Output the [X, Y] coordinate of the center of the cell containing the given text.  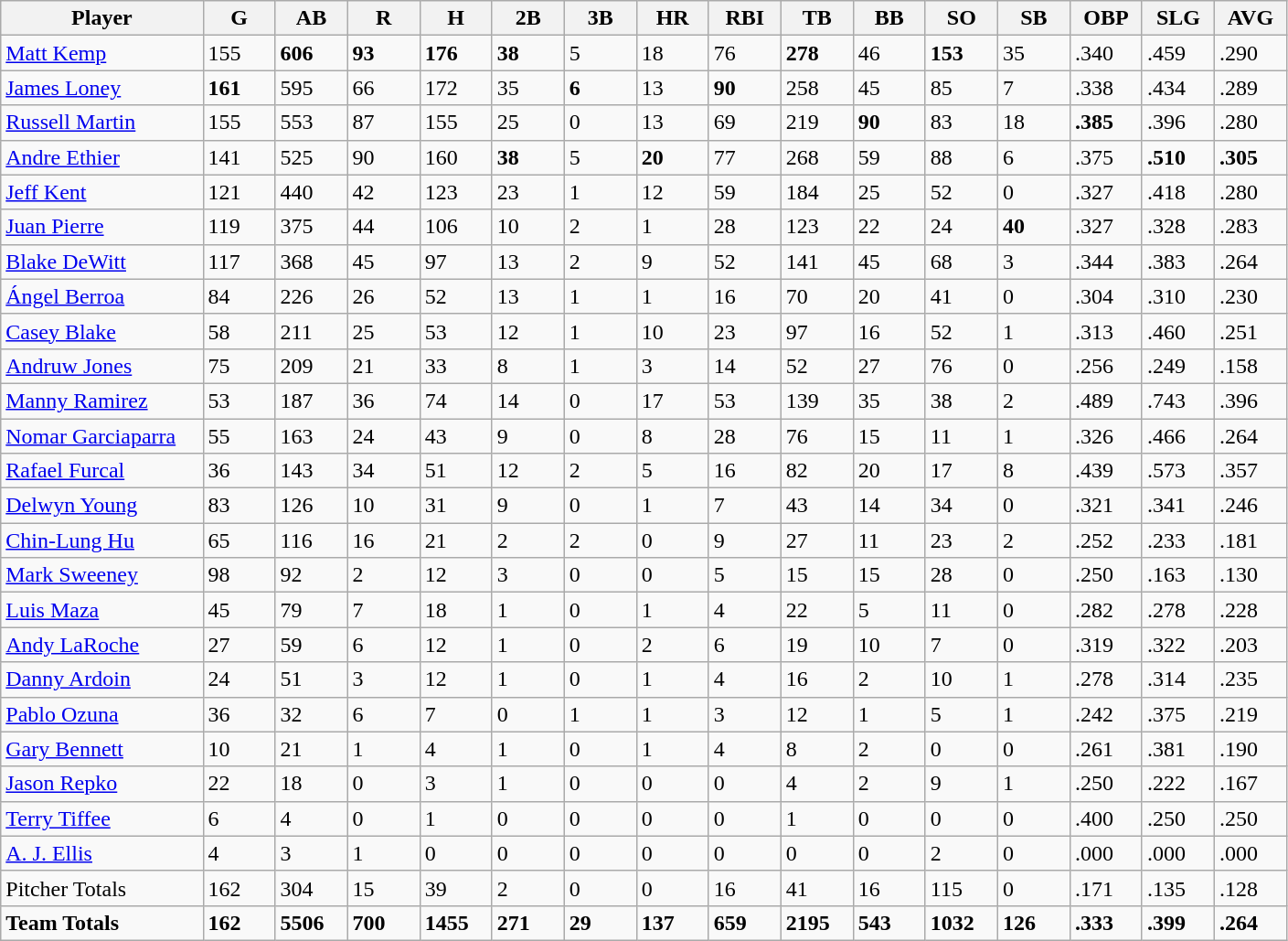
278 [817, 53]
32 [311, 714]
184 [817, 192]
40 [1033, 227]
79 [311, 610]
.381 [1177, 749]
2B [528, 18]
.130 [1251, 575]
659 [744, 923]
.489 [1106, 401]
SB [1033, 18]
.158 [1251, 366]
.439 [1106, 471]
Gary Bennett [102, 749]
.321 [1106, 506]
19 [817, 645]
187 [311, 401]
AB [311, 18]
Andy LaRoche [102, 645]
.400 [1106, 818]
.459 [1177, 53]
268 [817, 157]
TB [817, 18]
.235 [1251, 679]
.328 [1177, 227]
85 [962, 88]
.460 [1177, 331]
OBP [1106, 18]
Manny Ramirez [102, 401]
Delwyn Young [102, 506]
.203 [1251, 645]
.256 [1106, 366]
258 [817, 88]
176 [455, 53]
115 [962, 888]
.319 [1106, 645]
Terry Tiffee [102, 818]
116 [311, 540]
.290 [1251, 53]
.357 [1251, 471]
143 [311, 471]
.333 [1106, 923]
Danny Ardoin [102, 679]
.310 [1177, 296]
31 [455, 506]
.242 [1106, 714]
65 [240, 540]
70 [817, 296]
44 [384, 227]
84 [240, 296]
Pitcher Totals [102, 888]
2195 [817, 923]
Mark Sweeney [102, 575]
.283 [1251, 227]
.252 [1106, 540]
172 [455, 88]
Casey Blake [102, 331]
121 [240, 192]
543 [889, 923]
163 [311, 436]
74 [455, 401]
SO [962, 18]
Player [102, 18]
77 [744, 157]
5506 [311, 923]
.230 [1251, 296]
.434 [1177, 88]
55 [240, 436]
66 [384, 88]
92 [311, 575]
153 [962, 53]
.383 [1177, 262]
553 [311, 123]
.385 [1106, 123]
Ángel Berroa [102, 296]
68 [962, 262]
33 [455, 366]
271 [528, 923]
H [455, 18]
.304 [1106, 296]
26 [384, 296]
368 [311, 262]
HR [673, 18]
G [240, 18]
69 [744, 123]
46 [889, 53]
160 [455, 157]
39 [455, 888]
.246 [1251, 506]
.219 [1251, 714]
.399 [1177, 923]
.167 [1251, 784]
Rafael Furcal [102, 471]
.171 [1106, 888]
.261 [1106, 749]
Chin-Lung Hu [102, 540]
.338 [1106, 88]
42 [384, 192]
Team Totals [102, 923]
375 [311, 227]
.326 [1106, 436]
.340 [1106, 53]
209 [311, 366]
AVG [1251, 18]
.573 [1177, 471]
440 [311, 192]
82 [817, 471]
304 [311, 888]
119 [240, 227]
Jason Repko [102, 784]
1032 [962, 923]
.228 [1251, 610]
.322 [1177, 645]
Andruw Jones [102, 366]
R [384, 18]
RBI [744, 18]
.314 [1177, 679]
SLG [1177, 18]
Russell Martin [102, 123]
.181 [1251, 540]
93 [384, 53]
29 [600, 923]
.305 [1251, 157]
87 [384, 123]
.249 [1177, 366]
Juan Pierre [102, 227]
.282 [1106, 610]
98 [240, 575]
.135 [1177, 888]
.418 [1177, 192]
Pablo Ozuna [102, 714]
BB [889, 18]
226 [311, 296]
606 [311, 53]
.222 [1177, 784]
75 [240, 366]
Jeff Kent [102, 192]
1455 [455, 923]
.344 [1106, 262]
525 [311, 157]
Matt Kemp [102, 53]
58 [240, 331]
106 [455, 227]
88 [962, 157]
137 [673, 923]
Luis Maza [102, 610]
139 [817, 401]
.510 [1177, 157]
.190 [1251, 749]
.251 [1251, 331]
595 [311, 88]
.289 [1251, 88]
.128 [1251, 888]
3B [600, 18]
219 [817, 123]
.341 [1177, 506]
161 [240, 88]
Andre Ethier [102, 157]
A. J. Ellis [102, 853]
James Loney [102, 88]
.466 [1177, 436]
117 [240, 262]
Blake DeWitt [102, 262]
.233 [1177, 540]
.313 [1106, 331]
700 [384, 923]
.743 [1177, 401]
Nomar Garciaparra [102, 436]
.163 [1177, 575]
211 [311, 331]
